Return [X, Y] of the center of cell containing provided text 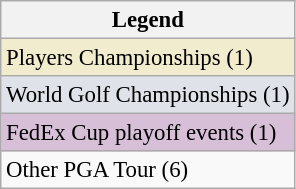
Players Championships (1) [148, 58]
Other PGA Tour (6) [148, 170]
FedEx Cup playoff events (1) [148, 133]
Legend [148, 20]
World Golf Championships (1) [148, 95]
